Detect which cell encompasses the target text, then output its [x, y] center coordinate. 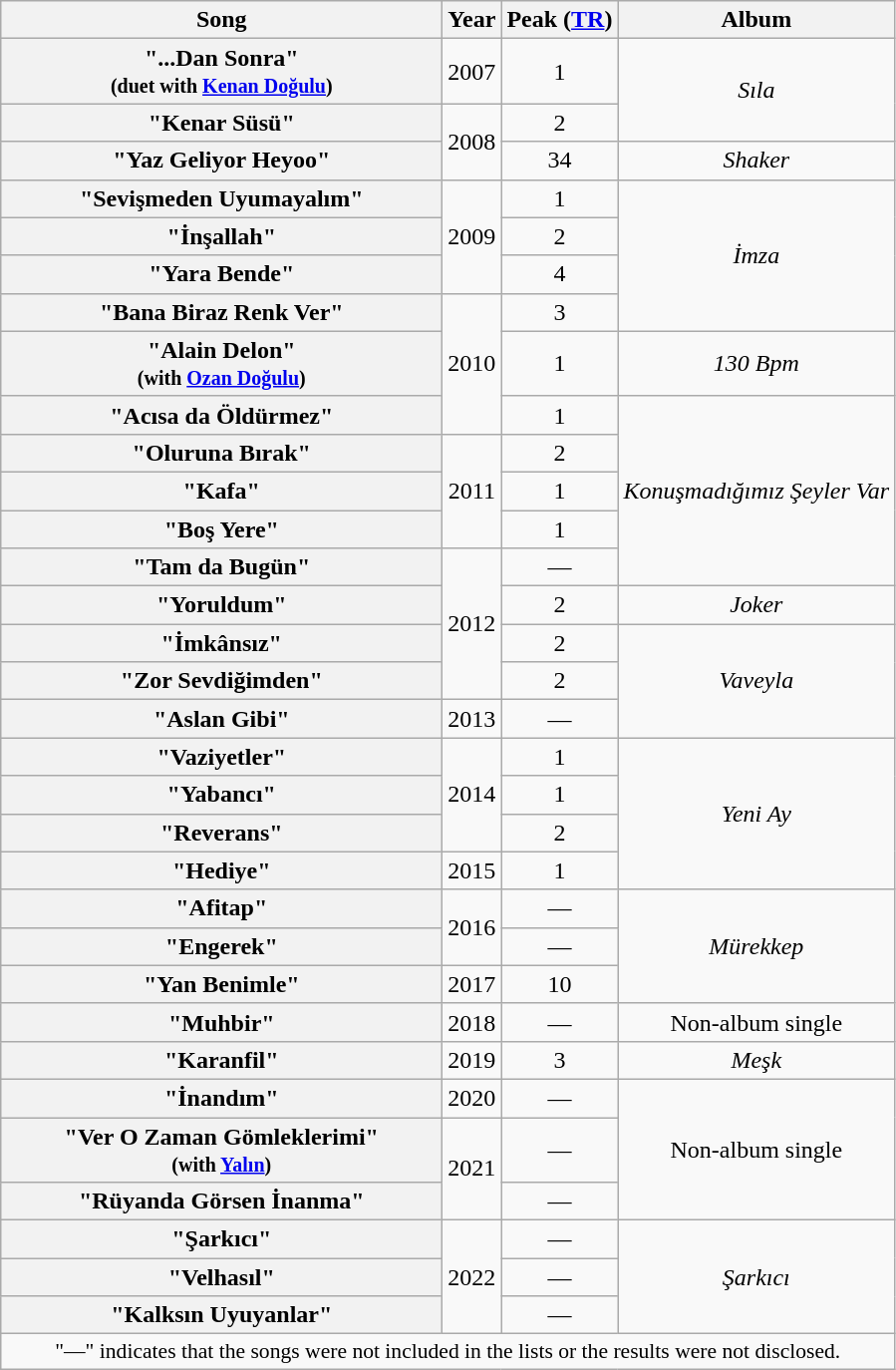
34 [560, 161]
2017 [472, 984]
Shaker [756, 161]
2021 [472, 1169]
2008 [472, 142]
"Tam da Bugün" [221, 567]
"Muhbir" [221, 1022]
"Yan Benimle" [221, 984]
"İnandım" [221, 1098]
Mürekkep [756, 946]
"Rüyanda Görsen İnanma" [221, 1201]
Joker [756, 605]
"Afitap" [221, 908]
2011 [472, 491]
"Zor Sevdiğimden" [221, 681]
2010 [472, 363]
"Kafa" [221, 491]
2019 [472, 1060]
İmza [756, 255]
Şarkıcı [756, 1277]
2018 [472, 1022]
"Aslan Gibi" [221, 719]
2013 [472, 719]
"Şarkıcı" [221, 1239]
2016 [472, 927]
2009 [472, 236]
Song [221, 20]
"...Dan Sonra"(duet with Kenan Doğulu) [221, 72]
"—" indicates that the songs were not included in the lists or the results were not disclosed. [448, 1352]
2020 [472, 1098]
"Oluruna Bırak" [221, 453]
"Acısa da Öldürmez" [221, 415]
2022 [472, 1277]
2015 [472, 870]
Peak (TR) [560, 20]
"Velhasıl" [221, 1277]
10 [560, 984]
4 [560, 274]
Yeni Ay [756, 814]
"Ver O Zaman Gömleklerimi"(with Yalın) [221, 1149]
"Karanfil" [221, 1060]
"Engerek" [221, 946]
Album [756, 20]
"Alain Delon"(with Ozan Doğulu) [221, 363]
"İnşallah" [221, 236]
"Yabancı" [221, 795]
"Hediye" [221, 870]
"Reverans" [221, 833]
Meşk [756, 1060]
"Sevişmeden Uyumayalım" [221, 198]
Year [472, 20]
"Kalksın Uyuyanlar" [221, 1315]
2014 [472, 795]
"Kenar Süsü" [221, 123]
"Bana Biraz Renk Ver" [221, 312]
"Yoruldum" [221, 605]
"Yara Bende" [221, 274]
"Yaz Geliyor Heyoo" [221, 161]
"Boş Yere" [221, 529]
Konuşmadığımız Şeyler Var [756, 491]
"İmkânsız" [221, 643]
"Vaziyetler" [221, 757]
2007 [472, 72]
2012 [472, 624]
Sıla [756, 90]
130 Bpm [756, 363]
Vaveyla [756, 681]
